Scan for the cell matching the given text and deliver its [X, Y] coordinate at center. 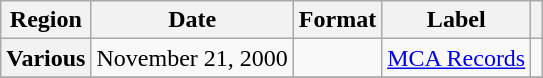
MCA Records [456, 58]
November 21, 2000 [192, 58]
Various [46, 58]
Date [192, 20]
Region [46, 20]
Label [456, 20]
Format [337, 20]
